Pinpoint the cell where the given text exists, returning its (X, Y) midpoint coordinate. 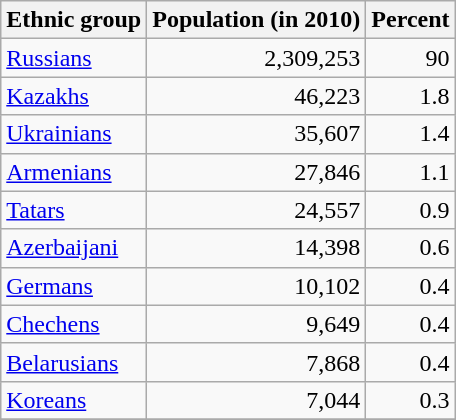
27,846 (256, 172)
0.3 (410, 400)
0.9 (410, 210)
9,649 (256, 324)
14,398 (256, 248)
Population (in 2010) (256, 20)
Tatars (74, 210)
1.8 (410, 96)
Germans (74, 286)
Percent (410, 20)
24,557 (256, 210)
1.4 (410, 134)
Belarusians (74, 362)
1.1 (410, 172)
Ukrainians (74, 134)
7,044 (256, 400)
Ethnic group (74, 20)
Kazakhs (74, 96)
Chechens (74, 324)
7,868 (256, 362)
Armenians (74, 172)
Russians (74, 58)
90 (410, 58)
35,607 (256, 134)
2,309,253 (256, 58)
Koreans (74, 400)
46,223 (256, 96)
0.6 (410, 248)
Azerbaijani (74, 248)
10,102 (256, 286)
